Pinpoint the cell where the given text exists, returning its [x, y] midpoint coordinate. 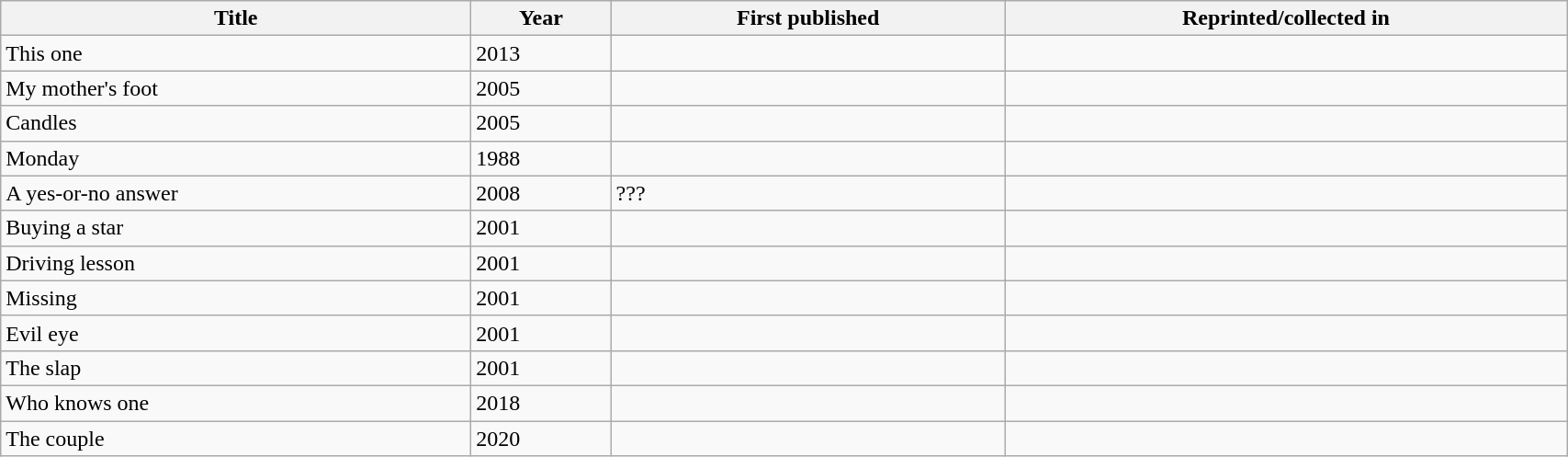
Evil eye [236, 333]
Buying a star [236, 228]
2013 [541, 53]
Missing [236, 298]
A yes-or-no answer [236, 193]
First published [808, 18]
2008 [541, 193]
Candles [236, 123]
The slap [236, 368]
Title [236, 18]
The couple [236, 439]
Who knows one [236, 403]
Driving lesson [236, 263]
Monday [236, 158]
1988 [541, 158]
2018 [541, 403]
My mother's foot [236, 88]
Year [541, 18]
2020 [541, 439]
??? [808, 193]
This one [236, 53]
Reprinted/collected in [1286, 18]
